Return the (x, y) coordinate for the center point of the cell that contains the specified text.  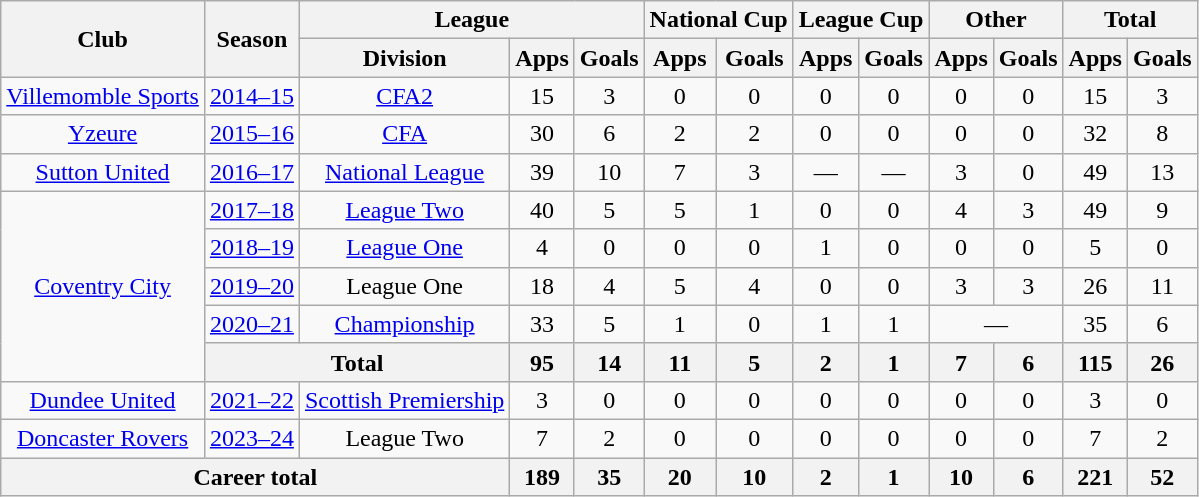
2016–17 (252, 172)
Villemomble Sports (103, 96)
Championship (404, 324)
14 (609, 362)
9 (1162, 210)
Doncaster Rovers (103, 438)
2015–16 (252, 134)
2021–22 (252, 400)
Coventry City (103, 286)
8 (1162, 134)
33 (542, 324)
32 (1095, 134)
115 (1095, 362)
CFA2 (404, 96)
189 (542, 477)
20 (680, 477)
52 (1162, 477)
Career total (256, 477)
39 (542, 172)
221 (1095, 477)
2023–24 (252, 438)
Sutton United (103, 172)
Scottish Premiership (404, 400)
League (472, 20)
2020–21 (252, 324)
National Cup (718, 20)
Other (996, 20)
CFA (404, 134)
2014–15 (252, 96)
Yzeure (103, 134)
National League (404, 172)
2017–18 (252, 210)
Season (252, 39)
Dundee United (103, 400)
30 (542, 134)
40 (542, 210)
Division (404, 58)
2018–19 (252, 248)
95 (542, 362)
League Cup (861, 20)
2019–20 (252, 286)
Club (103, 39)
13 (1162, 172)
18 (542, 286)
